Return the [X, Y] coordinate for the center point of the cell that contains the specified text.  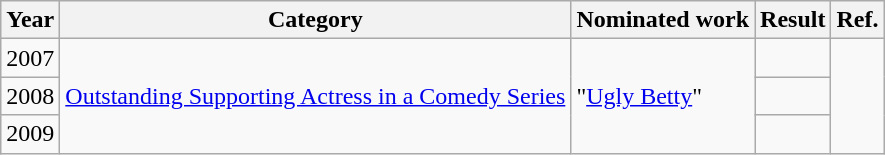
2007 [30, 58]
Ref. [858, 20]
Category [316, 20]
2008 [30, 96]
"Ugly Betty" [663, 96]
Nominated work [663, 20]
Result [793, 20]
Year [30, 20]
Outstanding Supporting Actress in a Comedy Series [316, 96]
2009 [30, 134]
